Locate the cell with the specified text and output its (x, y) center coordinate. 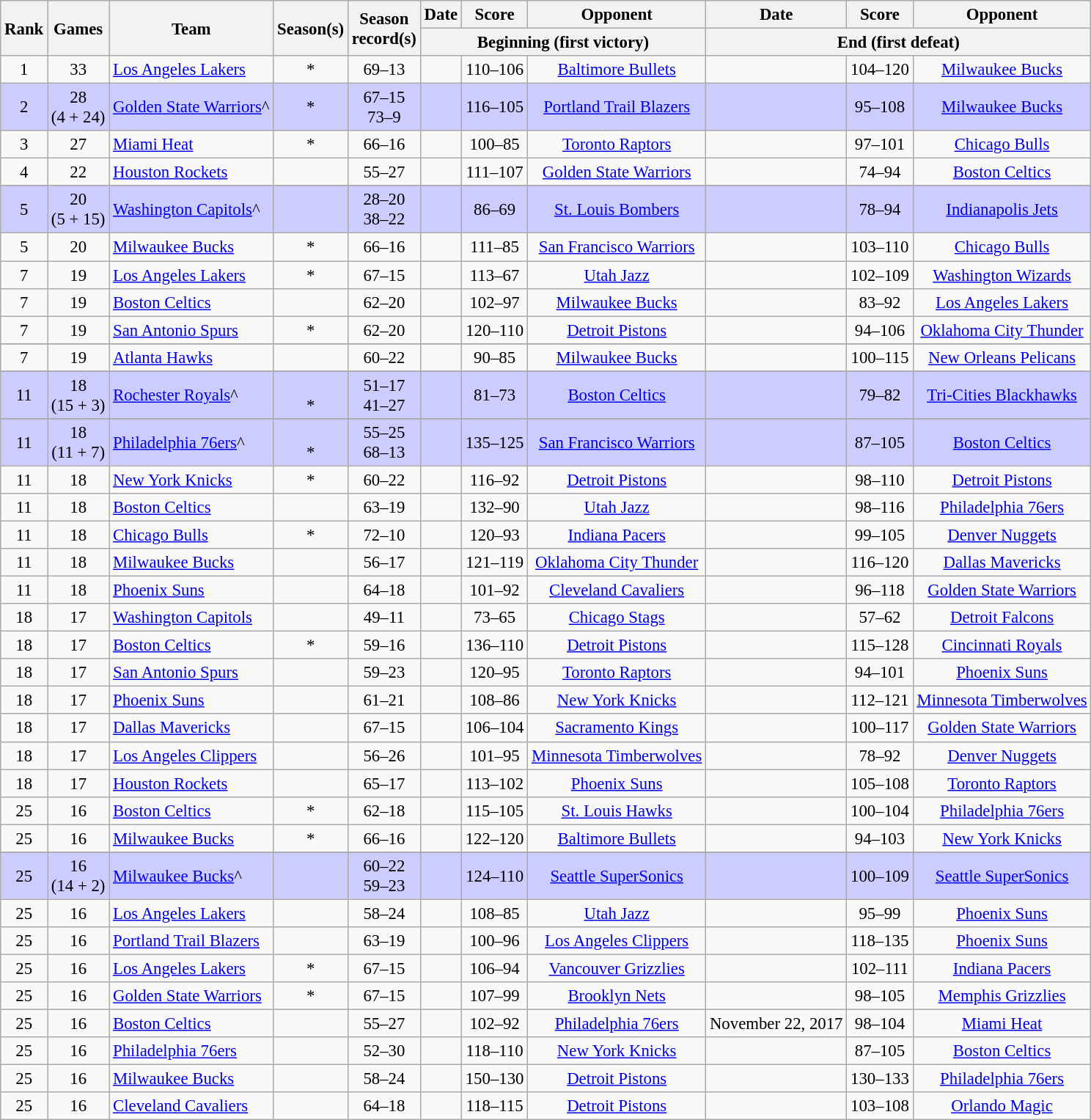
120–110 (494, 330)
111–85 (494, 247)
Washington Capitols (191, 618)
135–125 (494, 443)
100–109 (880, 876)
16(14 + 2) (78, 876)
Chicago Stags (617, 618)
Sacramento Kings (617, 728)
118–135 (880, 941)
Golden State Warriors^ (191, 107)
67–1573–9 (384, 107)
56–17 (384, 563)
55–2568–13 (384, 443)
102–111 (880, 968)
83–92 (880, 302)
100–96 (494, 941)
98–116 (880, 508)
115–128 (880, 645)
End (first defeat) (899, 43)
95–99 (880, 913)
95–108 (880, 107)
St. Louis Bombers (617, 210)
100–117 (880, 728)
New Orleans Pelicans (1002, 357)
90–85 (494, 357)
107–99 (494, 996)
122–120 (494, 838)
81–73 (494, 395)
98–110 (880, 480)
136–110 (494, 645)
Memphis Grizzlies (1002, 996)
108–86 (494, 700)
150–130 (494, 1079)
94–101 (880, 673)
120–95 (494, 673)
Tri-Cities Blackhawks (1002, 395)
20(5 + 15) (78, 210)
Vancouver Grizzlies (617, 968)
94–106 (880, 330)
Indianapolis Jets (1002, 210)
St. Louis Hawks (617, 810)
79–82 (880, 395)
Philadelphia 76ers^ (191, 443)
102–97 (494, 302)
Games (78, 28)
101–95 (494, 755)
27 (78, 144)
98–104 (880, 1024)
59–23 (384, 673)
124–110 (494, 876)
33 (78, 70)
106–104 (494, 728)
20 (78, 247)
78–92 (880, 755)
1 (24, 70)
Detroit Falcons (1002, 618)
2 (24, 107)
57–62 (880, 618)
November 22, 2017 (776, 1024)
96–118 (880, 590)
Orlando Magic (1002, 1106)
72–10 (384, 535)
73–65 (494, 618)
52–30 (384, 1051)
18(15 + 3) (78, 395)
101–92 (494, 590)
4 (24, 172)
106–94 (494, 968)
94–103 (880, 838)
59–16 (384, 645)
Cincinnati Royals (1002, 645)
65–17 (384, 783)
3 (24, 144)
62–18 (384, 810)
121–119 (494, 563)
Rank (24, 28)
51–1741–27 (384, 395)
118–110 (494, 1051)
28(4 + 24) (78, 107)
112–121 (880, 700)
49–11 (384, 618)
120–93 (494, 535)
Beginning (first victory) (563, 43)
104–120 (880, 70)
Team (191, 28)
Seasonrecord(s) (384, 28)
115–105 (494, 810)
116–120 (880, 563)
100–85 (494, 144)
102–92 (494, 1024)
56–26 (384, 755)
113–102 (494, 783)
Brooklyn Nets (617, 996)
69–13 (384, 70)
Milwaukee Bucks^ (191, 876)
Washington Capitols^ (191, 210)
18(11 + 7) (78, 443)
60–2259–23 (384, 876)
102–109 (880, 275)
100–104 (880, 810)
22 (78, 172)
28–2038–22 (384, 210)
103–108 (880, 1106)
99–105 (880, 535)
132–90 (494, 508)
116–105 (494, 107)
Atlanta Hawks (191, 357)
97–101 (880, 144)
Washington Wizards (1002, 275)
74–94 (880, 172)
116–92 (494, 480)
Rochester Royals^ (191, 395)
61–21 (384, 700)
103–110 (880, 247)
100–115 (880, 357)
130–133 (880, 1079)
Season(s) (311, 28)
105–108 (880, 783)
110–106 (494, 70)
118–115 (494, 1106)
98–105 (880, 996)
78–94 (880, 210)
111–107 (494, 172)
108–85 (494, 913)
86–69 (494, 210)
113–67 (494, 275)
